Search for the cell housing the specified text and yield its (X, Y) center coordinate. 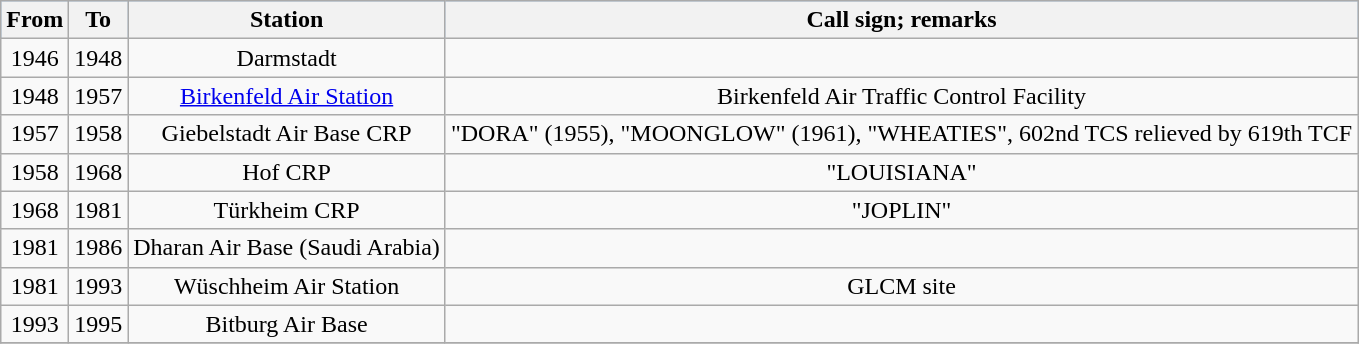
Bitburg Air Base (287, 324)
"DORA" (1955), "MOONGLOW" (1961), "WHEATIES", 602nd TCS relieved by 619th TCF (901, 134)
"JOPLIN" (901, 210)
1986 (98, 248)
To (98, 20)
Hof CRP (287, 172)
Station (287, 20)
Türkheim CRP (287, 210)
Birkenfeld Air Station (287, 96)
Darmstadt (287, 58)
1995 (98, 324)
Call sign; remarks (901, 20)
1946 (35, 58)
"LOUISIANA" (901, 172)
Wüschheim Air Station (287, 286)
Birkenfeld Air Traffic Control Facility (901, 96)
From (35, 20)
Dharan Air Base (Saudi Arabia) (287, 248)
Giebelstadt Air Base CRP (287, 134)
GLCM site (901, 286)
